Scan for the cell matching the given text and deliver its (x, y) coordinate at center. 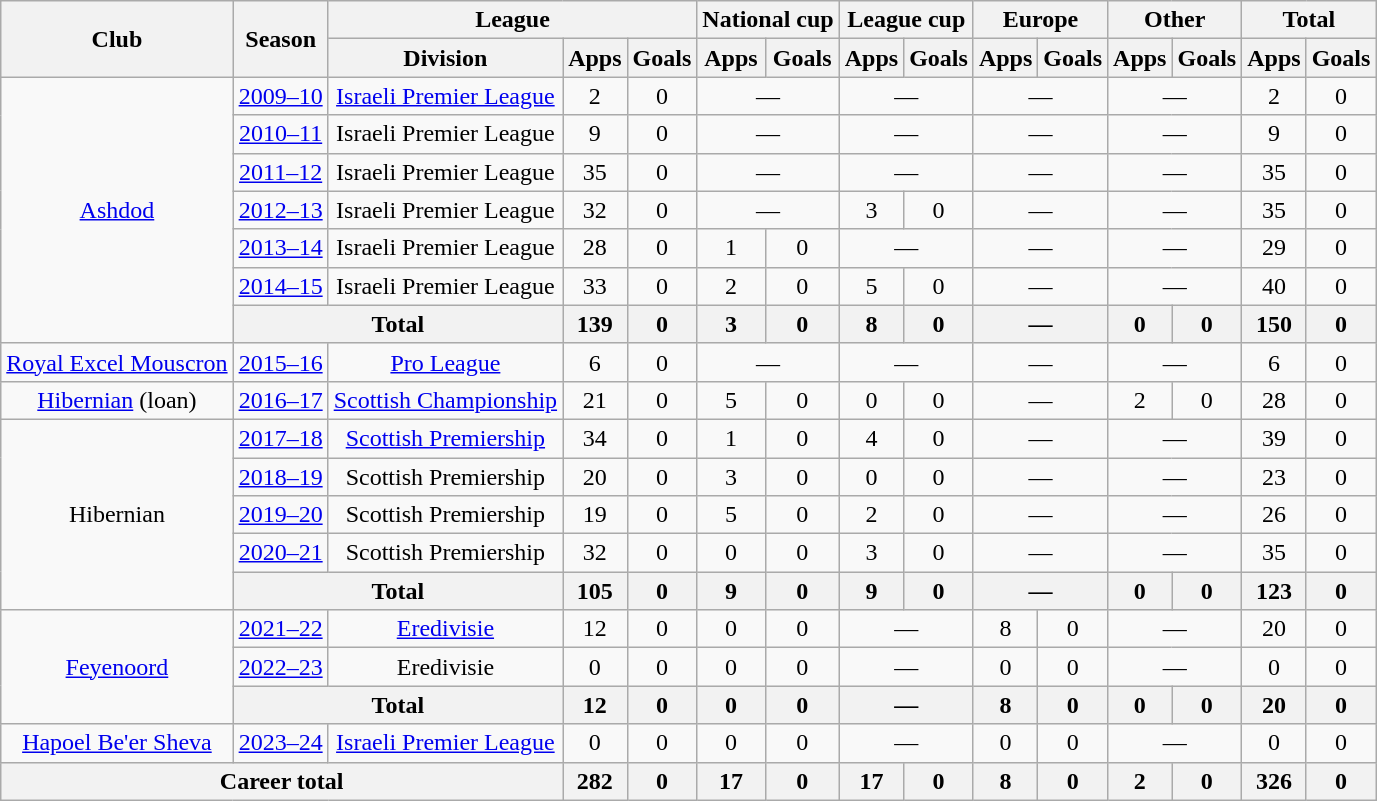
33 (595, 286)
Royal Excel Mouscron (117, 362)
150 (1274, 324)
29 (1274, 248)
2021–22 (280, 629)
2016–17 (280, 400)
Ashdod (117, 210)
National cup (768, 20)
105 (595, 591)
2017–18 (280, 438)
Division (445, 58)
Feyenoord (117, 667)
123 (1274, 591)
2015–16 (280, 362)
2023–24 (280, 743)
2022–23 (280, 667)
Other (1175, 20)
League cup (906, 20)
Hapoel Be'er Sheva (117, 743)
2018–19 (280, 477)
26 (1274, 515)
Europe (1040, 20)
39 (1274, 438)
19 (595, 515)
282 (595, 781)
2010–11 (280, 134)
2011–12 (280, 172)
2013–14 (280, 248)
Season (280, 39)
Pro League (445, 362)
League (512, 20)
23 (1274, 477)
2020–21 (280, 553)
21 (595, 400)
326 (1274, 781)
Scottish Championship (445, 400)
34 (595, 438)
Hibernian (117, 514)
Hibernian (loan) (117, 400)
139 (595, 324)
2014–15 (280, 286)
2009–10 (280, 96)
4 (871, 438)
Career total (282, 781)
2012–13 (280, 210)
Club (117, 39)
40 (1274, 286)
2019–20 (280, 515)
